Scan for the cell matching the given text and deliver its [X, Y] coordinate at center. 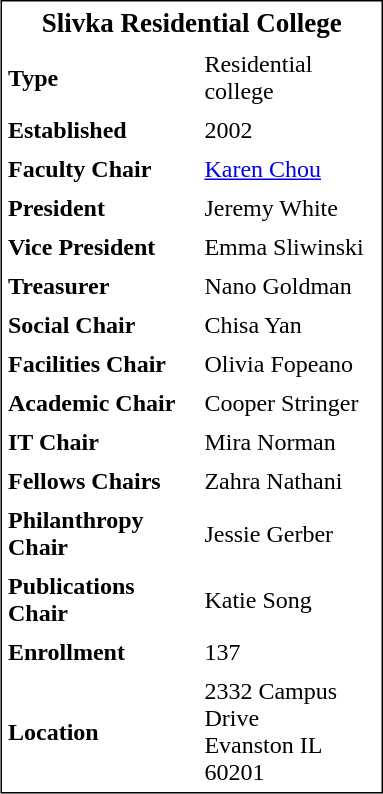
Katie Song [290, 600]
Olivia Fopeano [290, 364]
Karen Chou [290, 170]
Jessie Gerber [290, 534]
Publications Chair [100, 600]
Type [100, 78]
President [100, 208]
137 [290, 652]
Emma Sliwinski [290, 248]
Facilities Chair [100, 364]
Residential college [290, 78]
Vice President [100, 248]
Academic Chair [100, 404]
Established [100, 130]
2002 [290, 130]
Fellows Chairs [100, 482]
2332 Campus Drive Evanston IL 60201 [290, 732]
IT Chair [100, 442]
Chisa Yan [290, 326]
Slivka Residential College [192, 24]
Philanthropy Chair [100, 534]
Faculty Chair [100, 170]
Nano Goldman [290, 286]
Location [100, 732]
Treasurer [100, 286]
Jeremy White [290, 208]
Social Chair [100, 326]
Cooper Stringer [290, 404]
Mira Norman [290, 442]
Zahra Nathani [290, 482]
Enrollment [100, 652]
